Search for the cell housing the specified text and yield its [x, y] center coordinate. 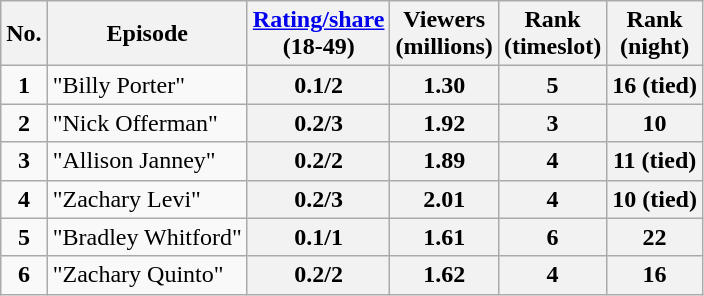
1.61 [444, 237]
Rank(timeslot) [552, 34]
10 (tied) [655, 199]
2 [24, 123]
Viewers(millions) [444, 34]
16 [655, 275]
1.62 [444, 275]
1.92 [444, 123]
2.01 [444, 199]
Rank(night) [655, 34]
"Zachary Quinto" [147, 275]
No. [24, 34]
"Bradley Whitford" [147, 237]
Rating/share(18-49) [318, 34]
11 (tied) [655, 161]
10 [655, 123]
1.30 [444, 85]
1.89 [444, 161]
16 (tied) [655, 85]
22 [655, 237]
"Billy Porter" [147, 85]
0.1/1 [318, 237]
"Zachary Levi" [147, 199]
Episode [147, 34]
"Nick Offerman" [147, 123]
1 [24, 85]
"Allison Janney" [147, 161]
0.1/2 [318, 85]
